Extract the [x, y] coordinate from the center of the cell holding the provided text.  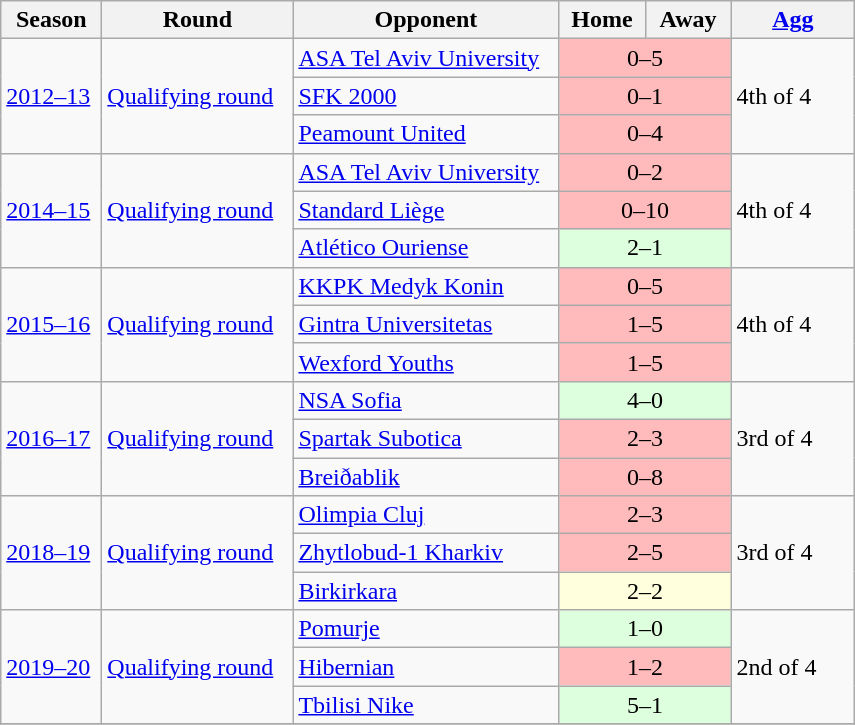
0–8 [645, 477]
1–0 [645, 629]
2015–16 [52, 324]
Tbilisi Nike [426, 705]
KKPK Medyk Konin [426, 286]
2016–17 [52, 438]
0–4 [645, 134]
2019–20 [52, 667]
1–2 [645, 667]
2nd of 4 [793, 667]
Olimpia Cluj [426, 515]
Standard Liège [426, 210]
2–1 [645, 248]
0–2 [645, 172]
Atlético Ouriense [426, 248]
2014–15 [52, 210]
Breiðablik [426, 477]
Home [602, 20]
SFK 2000 [426, 96]
NSA Sofia [426, 400]
Opponent [426, 20]
0–10 [645, 210]
Away [688, 20]
0–1 [645, 96]
5–1 [645, 705]
4–0 [645, 400]
2012–13 [52, 96]
Gintra Universitetas [426, 324]
2–2 [645, 591]
Agg [793, 20]
Pomurje [426, 629]
2–5 [645, 553]
Peamount United [426, 134]
Zhytlobud-1 Kharkiv [426, 553]
Spartak Subotica [426, 438]
Wexford Youths [426, 362]
Season [52, 20]
Round [198, 20]
2018–19 [52, 553]
Birkirkara [426, 591]
Hibernian [426, 667]
